Output the (X, Y) coordinate of the center of the cell containing the given text.  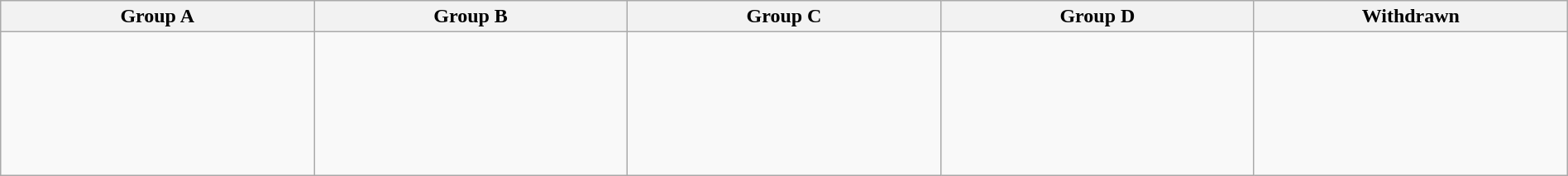
Group D (1097, 17)
Group B (471, 17)
Group A (157, 17)
Group C (784, 17)
Withdrawn (1411, 17)
